Return [x, y] of the center of cell containing provided text 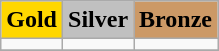
Gold [32, 20]
Silver [98, 20]
Bronze [176, 20]
